Search for the cell housing the specified text and yield its [X, Y] center coordinate. 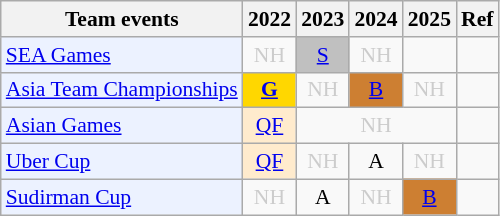
2025 [430, 19]
G [270, 90]
Ref [477, 19]
2022 [270, 19]
Asian Games [122, 126]
Uber Cup [122, 162]
Sudirman Cup [122, 197]
SEA Games [122, 55]
Team events [122, 19]
2024 [376, 19]
Asia Team Championships [122, 90]
S [322, 55]
2023 [322, 19]
